Pinpoint the cell where the given text exists, returning its [X, Y] midpoint coordinate. 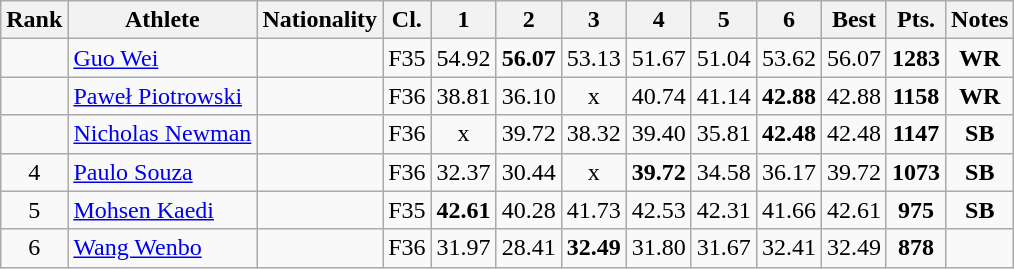
2 [528, 20]
51.04 [724, 58]
41.66 [788, 210]
30.44 [528, 172]
38.81 [464, 96]
39.40 [658, 134]
1073 [916, 172]
42.53 [658, 210]
34.58 [724, 172]
Nicholas Newman [162, 134]
54.92 [464, 58]
53.13 [594, 58]
38.32 [594, 134]
36.17 [788, 172]
1 [464, 20]
1158 [916, 96]
31.80 [658, 248]
31.97 [464, 248]
Guo Wei [162, 58]
Cl. [407, 20]
Mohsen Kaedi [162, 210]
1147 [916, 134]
Paulo Souza [162, 172]
Pts. [916, 20]
51.67 [658, 58]
35.81 [724, 134]
31.67 [724, 248]
Paweł Piotrowski [162, 96]
Athlete [162, 20]
878 [916, 248]
Wang Wenbo [162, 248]
3 [594, 20]
Best [854, 20]
Rank [34, 20]
53.62 [788, 58]
Notes [980, 20]
40.28 [528, 210]
36.10 [528, 96]
1283 [916, 58]
32.37 [464, 172]
41.73 [594, 210]
32.41 [788, 248]
28.41 [528, 248]
40.74 [658, 96]
42.31 [724, 210]
975 [916, 210]
41.14 [724, 96]
Nationality [320, 20]
